Provide the [X, Y] coordinate of the cell's center where the given text is located.  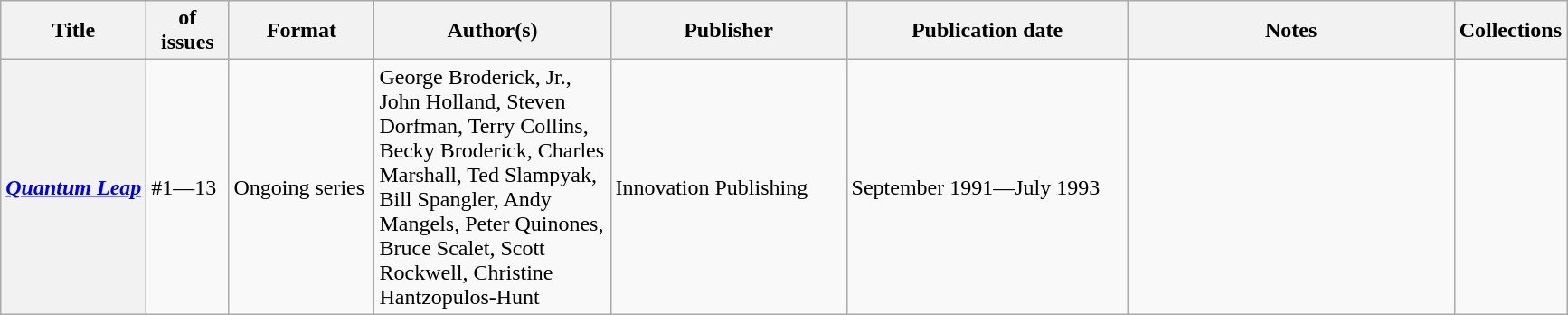
Author(s) [492, 31]
Title [74, 31]
Publication date [987, 31]
Ongoing series [302, 186]
Format [302, 31]
Quantum Leap [74, 186]
Innovation Publishing [729, 186]
#1—13 [188, 186]
of issues [188, 31]
Publisher [729, 31]
Collections [1510, 31]
Notes [1291, 31]
September 1991—July 1993 [987, 186]
